Detect which cell encompasses the target text, then output its [x, y] center coordinate. 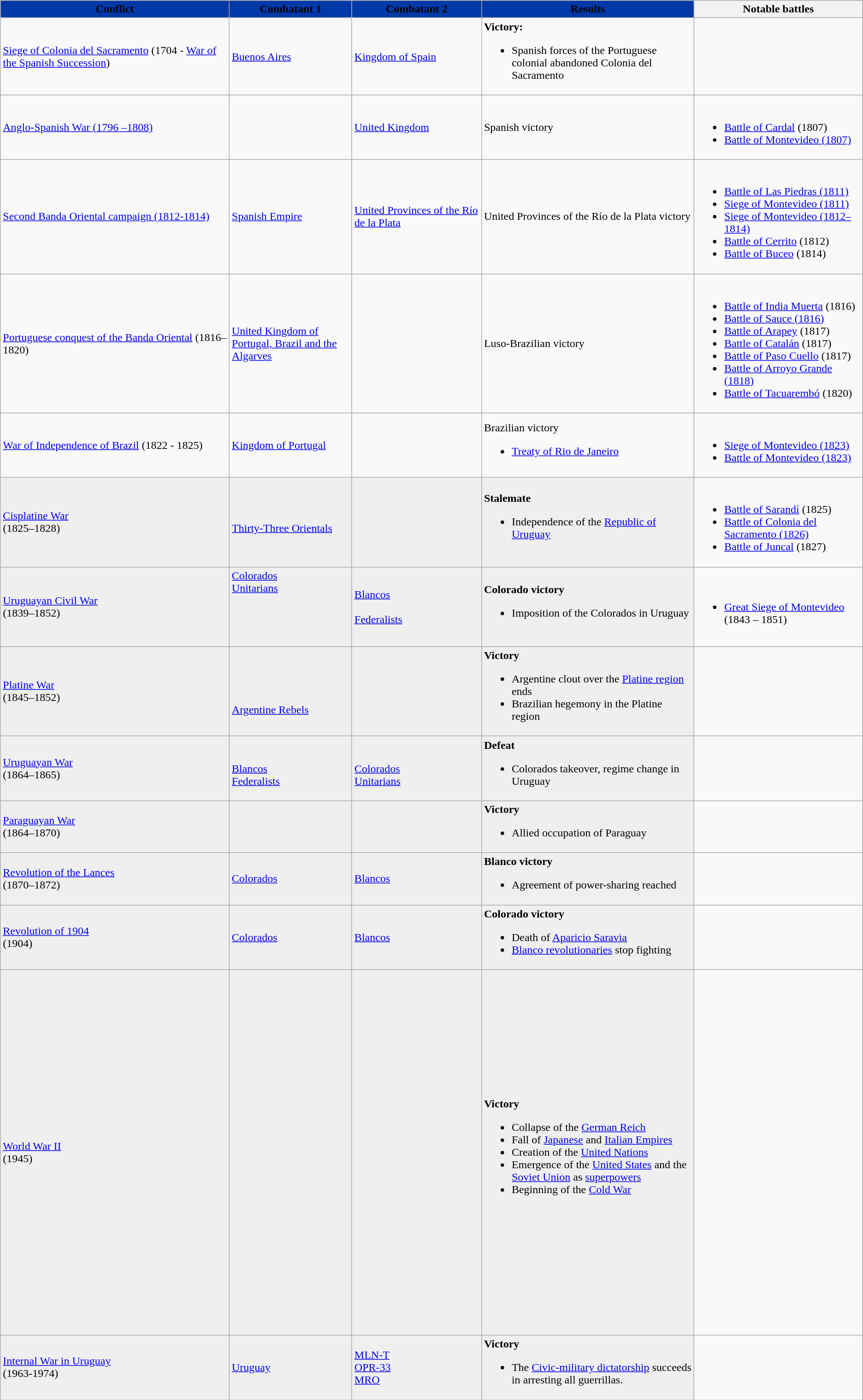
Notable battles [778, 9]
Colorado victoryImposition of the Colorados in Uruguay [587, 606]
Internal War in Uruguay(1963-1974) [115, 1368]
War of Independence of Brazil (1822 - 1825) [115, 445]
Cisplatine War(1825–1828) [115, 522]
Kingdom of Spain [417, 56]
Paraguayan War(1864–1870) [115, 827]
StalemateIndependence of the Republic of Uruguay [587, 522]
Uruguayan Civil War(1839–1852) [115, 606]
Revolution of the Lances(1870–1872) [115, 878]
Victory:Spanish forces of the Portuguese colonial abandoned Colonia del Sacramento [587, 56]
United Provinces of the Río de la Plata [417, 217]
Buenos Aires [290, 56]
Uruguay [290, 1368]
VictoryThe Civic-military dictatorship succeeds in arresting all guerrillas. [587, 1368]
Battle of Sarandí (1825)Battle of Colonia del Sacramento (1826)Battle of Juncal (1827) [778, 522]
Siege of Colonia del Sacramento (1704 - War of the Spanish Succession) [115, 56]
Second Banda Oriental campaign (1812-1814) [115, 217]
Anglo-Spanish War (1796 –1808) [115, 127]
Spanish Empire [290, 217]
Portuguese conquest of the Banda Oriental (1816–1820) [115, 343]
Combatant 2 [417, 9]
United Kingdom [417, 127]
Results [587, 9]
DefeatColorados takeover, regime change in Uruguay [587, 768]
VictoryAllied occupation of Paraguay [587, 827]
Kingdom of Portugal [290, 445]
Thirty-Three Orientals [290, 522]
United Kingdom of Portugal, Brazil and the Algarves [290, 343]
Conflict [115, 9]
Argentine Rebels [290, 691]
Combatant 1 [290, 9]
Spanish victory [587, 127]
United Provinces of the Río de la Plata victory [587, 217]
MLN-T OPR-33 MRO [417, 1368]
Blanco victoryAgreement of power-sharing reached [587, 878]
Brazilian victoryTreaty of Rio de Janeiro [587, 445]
Siege of Montevideo (1823)Battle of Montevideo (1823) [778, 445]
Battle of Las Piedras (1811)Siege of Montevideo (1811)Siege of Montevideo (1812–1814)Battle of Cerrito (1812)Battle of Buceo (1814) [778, 217]
World War II(1945) [115, 1153]
Luso-Brazilian victory [587, 343]
Platine War(1845–1852) [115, 691]
Colorado victoryDeath of Aparicio SaraviaBlanco revolutionaries stop fighting [587, 937]
Uruguayan War(1864–1865) [115, 768]
Battle of Cardal (1807)Battle of Montevideo (1807) [778, 127]
Revolution of 1904(1904) [115, 937]
Great Siege of Montevideo (1843 – 1851) [778, 606]
VictoryArgentine clout over the Platine region endsBrazilian hegemony in the Platine region [587, 691]
